Extract the (x, y) coordinate from the center of the cell holding the provided text.  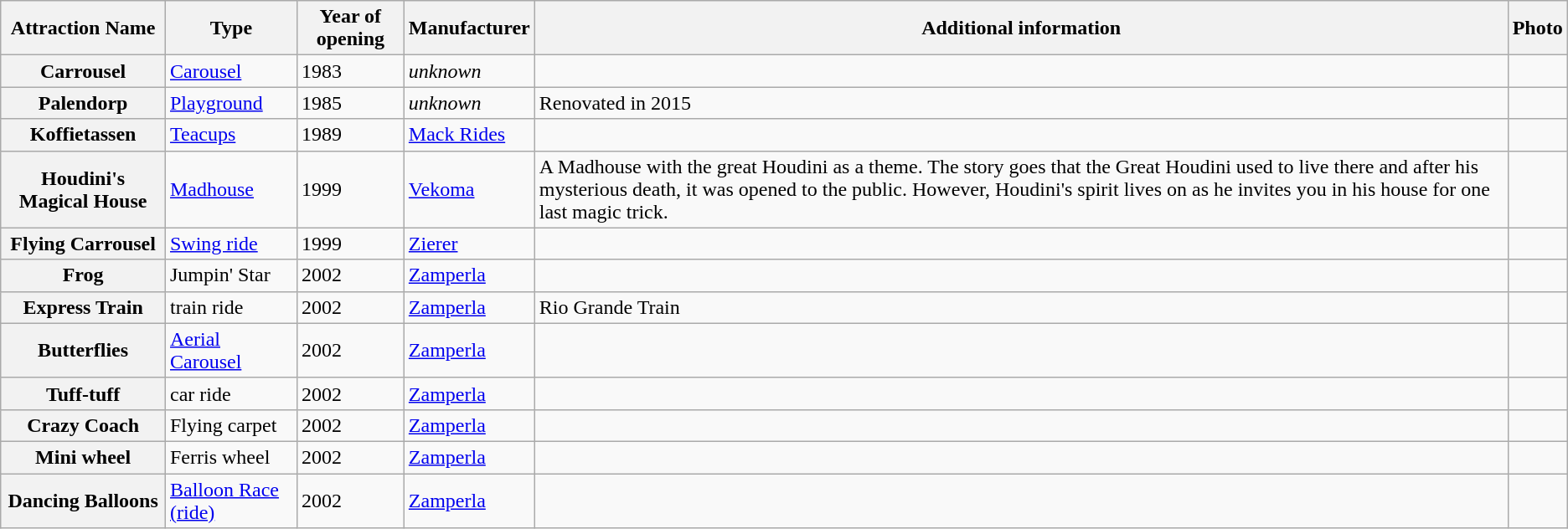
Rio Grande Train (1021, 307)
Madhouse (231, 189)
Tuff-tuff (84, 393)
Ferris wheel (231, 457)
Dancing Balloons (84, 501)
Frog (84, 275)
1985 (350, 103)
Year of opening (350, 28)
Flying carpet (231, 425)
Teacups (231, 135)
1989 (350, 135)
Playground (231, 103)
Balloon Race (ride) (231, 501)
Carrousel (84, 71)
Type (231, 28)
Vekoma (469, 189)
Mack Rides (469, 135)
Manufacturer (469, 28)
Palendorp (84, 103)
Crazy Coach (84, 425)
Attraction Name (84, 28)
Mini wheel (84, 457)
Carousel (231, 71)
Zierer (469, 244)
Butterflies (84, 350)
Aerial Carousel (231, 350)
Koffietassen (84, 135)
car ride (231, 393)
Flying Carrousel (84, 244)
Additional information (1021, 28)
Photo (1538, 28)
1983 (350, 71)
Renovated in 2015 (1021, 103)
Houdini's Magical House (84, 189)
Jumpin' Star (231, 275)
Express Train (84, 307)
train ride (231, 307)
Swing ride (231, 244)
